Locate the cell with the specified text and output its [x, y] center coordinate. 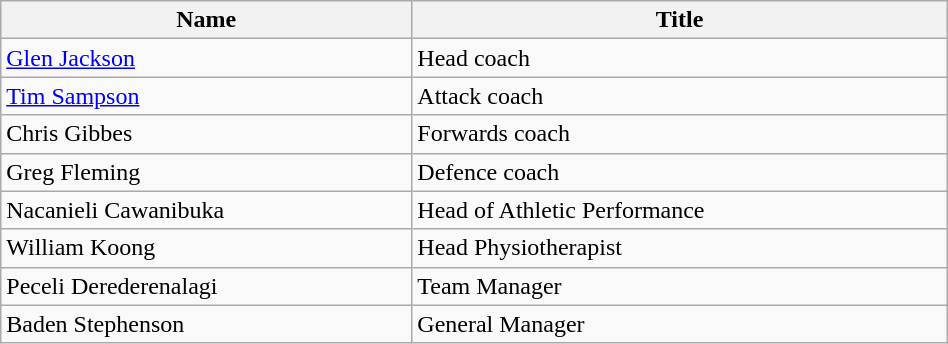
Attack coach [680, 96]
Tim Sampson [206, 96]
Head Physiotherapist [680, 248]
Defence coach [680, 172]
General Manager [680, 324]
Title [680, 20]
Baden Stephenson [206, 324]
Name [206, 20]
William Koong [206, 248]
Head of Athletic Performance [680, 210]
Glen Jackson [206, 58]
Peceli Derederenalagi [206, 286]
Head coach [680, 58]
Nacanieli Cawanibuka [206, 210]
Chris Gibbes [206, 134]
Forwards coach [680, 134]
Team Manager [680, 286]
Greg Fleming [206, 172]
